Capture the cell that displays the provided text and extract its (x, y) central coordinate. 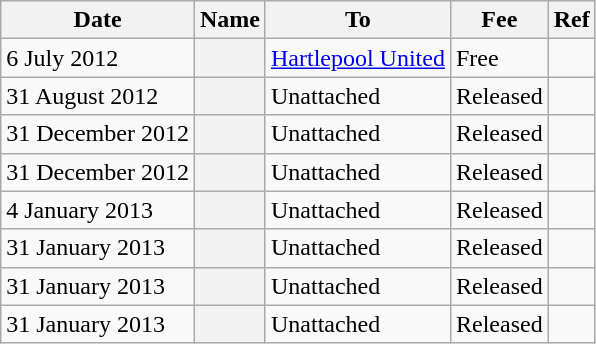
Hartlepool United (358, 58)
To (358, 20)
Name (230, 20)
Fee (499, 20)
Date (98, 20)
Ref (572, 20)
6 July 2012 (98, 58)
31 August 2012 (98, 96)
4 January 2013 (98, 210)
Free (499, 58)
